Determine the (X, Y) coordinate at the center of the cell enclosing the given text.  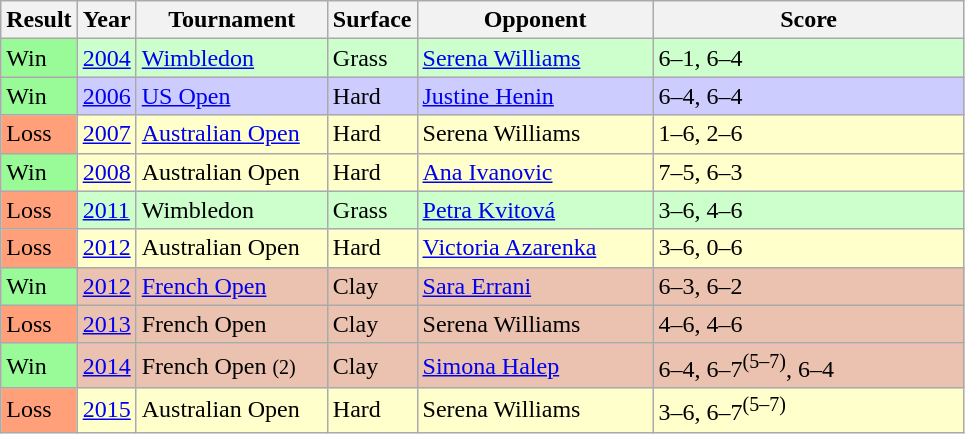
Opponent (535, 20)
2011 (106, 210)
2004 (106, 58)
2006 (106, 96)
2013 (106, 324)
1–6, 2–6 (808, 134)
US Open (232, 96)
Score (808, 20)
2014 (106, 366)
Petra Kvitová (535, 210)
Result (39, 20)
6–1, 6–4 (808, 58)
Justine Henin (535, 96)
Ana Ivanovic (535, 172)
Tournament (232, 20)
4–6, 4–6 (808, 324)
2007 (106, 134)
7–5, 6–3 (808, 172)
3–6, 6–7(5–7) (808, 410)
Year (106, 20)
Surface (372, 20)
Simona Halep (535, 366)
2015 (106, 410)
6–3, 6–2 (808, 286)
6–4, 6–7(5–7), 6–4 (808, 366)
Victoria Azarenka (535, 248)
French Open (2) (232, 366)
6–4, 6–4 (808, 96)
Sara Errani (535, 286)
3–6, 0–6 (808, 248)
2008 (106, 172)
3–6, 4–6 (808, 210)
